Capture the cell that displays the provided text and extract its [X, Y] central coordinate. 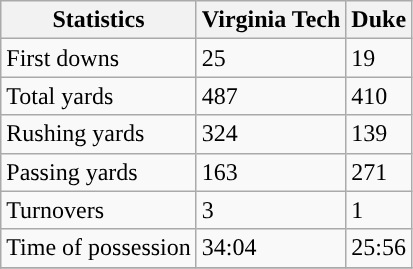
Turnovers [99, 210]
Time of possession [99, 248]
487 [271, 96]
Duke [379, 20]
Total yards [99, 96]
25:56 [379, 248]
271 [379, 172]
324 [271, 134]
3 [271, 210]
Rushing yards [99, 134]
First downs [99, 58]
139 [379, 134]
19 [379, 58]
163 [271, 172]
1 [379, 210]
Statistics [99, 20]
25 [271, 58]
34:04 [271, 248]
410 [379, 96]
Passing yards [99, 172]
Virginia Tech [271, 20]
